Return (x, y) of the center of cell containing provided text 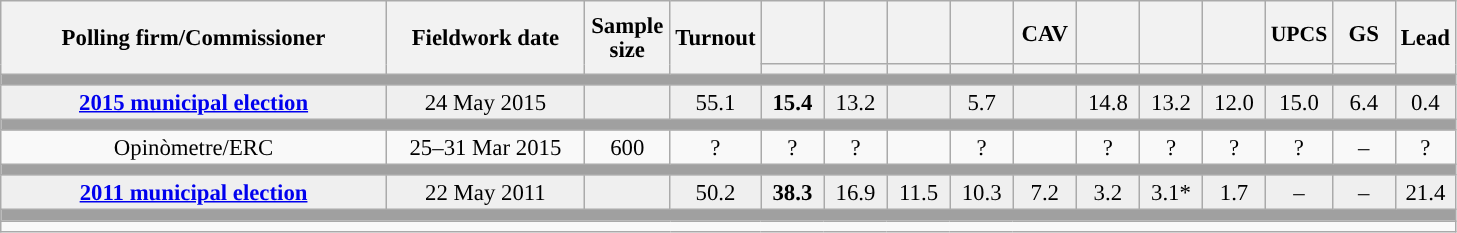
15.0 (1300, 102)
Fieldwork date (485, 38)
14.8 (1108, 102)
21.4 (1425, 194)
CAV (1044, 32)
5.7 (982, 102)
10.3 (982, 194)
25–31 Mar 2015 (485, 148)
1.7 (1234, 194)
Polling firm/Commissioner (194, 38)
6.4 (1364, 102)
38.3 (792, 194)
55.1 (716, 102)
UPCS (1300, 32)
11.5 (918, 194)
50.2 (716, 194)
3.2 (1108, 194)
2011 municipal election (194, 194)
2015 municipal election (194, 102)
7.2 (1044, 194)
GS (1364, 32)
22 May 2011 (485, 194)
Opinòmetre/ERC (194, 148)
3.1* (1170, 194)
Sample size (627, 38)
24 May 2015 (485, 102)
Lead (1425, 38)
16.9 (856, 194)
15.4 (792, 102)
600 (627, 148)
12.0 (1234, 102)
0.4 (1425, 102)
Turnout (716, 38)
